Locate the cell with the specified text and output its [X, Y] center coordinate. 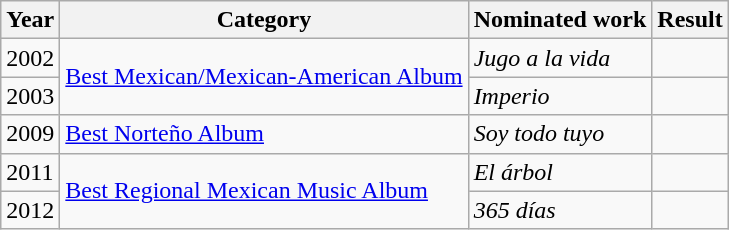
Best Mexican/Mexican-American Album [264, 77]
Jugo a la vida [560, 58]
Best Norteño Album [264, 134]
2003 [30, 96]
Category [264, 20]
Best Regional Mexican Music Album [264, 191]
Year [30, 20]
2011 [30, 172]
2002 [30, 58]
Imperio [560, 96]
2012 [30, 210]
Soy todo tuyo [560, 134]
Result [690, 20]
365 días [560, 210]
El árbol [560, 172]
2009 [30, 134]
Nominated work [560, 20]
